Search for the cell housing the specified text and yield its (x, y) center coordinate. 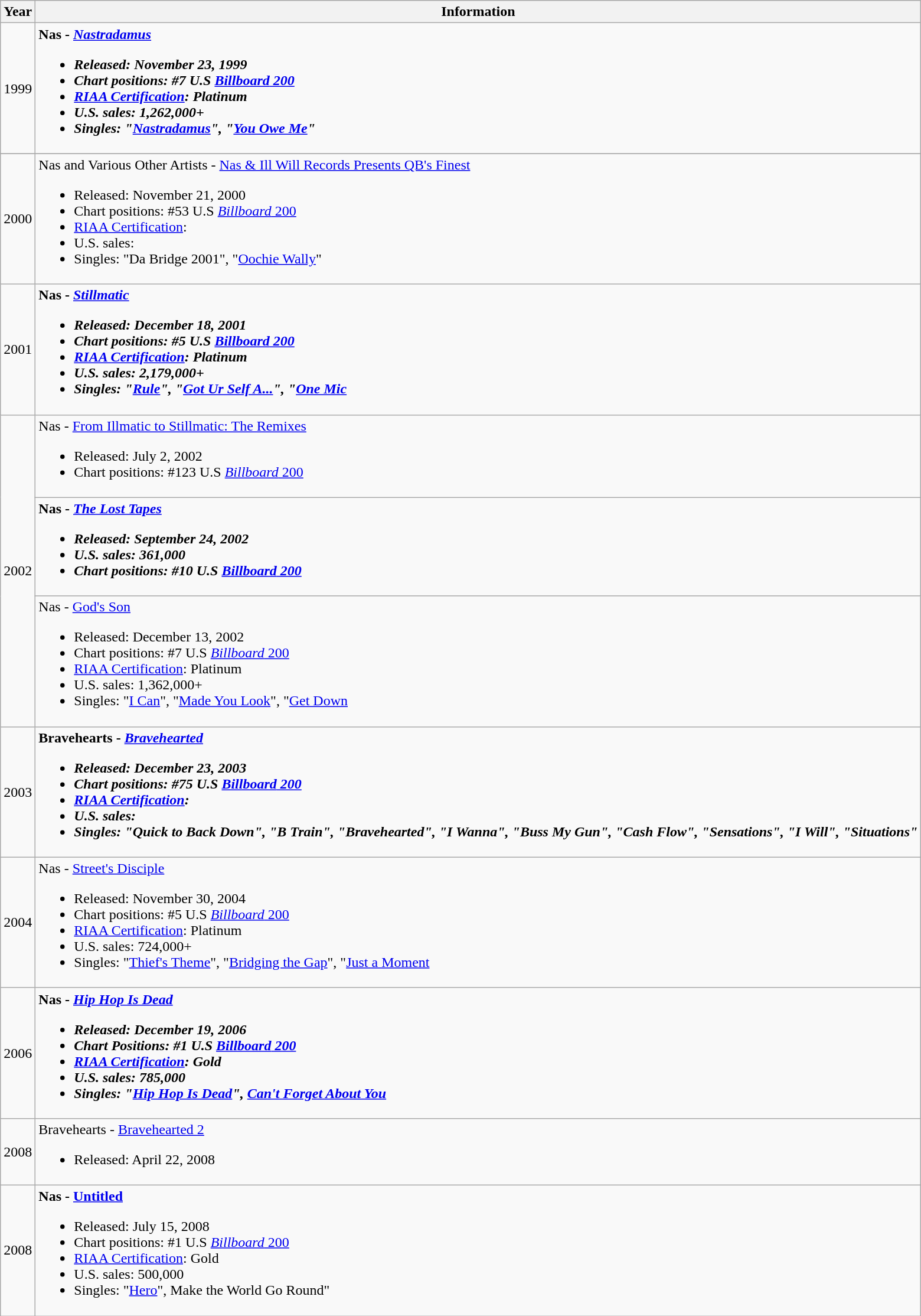
Nas - From Illmatic to Stillmatic: The RemixesReleased: July 2, 2002Chart positions: #123 U.S Billboard 200 (478, 456)
Information (478, 12)
2004 (18, 923)
Year (18, 12)
2001 (18, 350)
1999 (18, 89)
2003 (18, 791)
Nas - The Lost TapesReleased: September 24, 2002U.S. sales: 361,000Chart positions: #10 U.S Billboard 200 (478, 547)
2000 (18, 219)
2006 (18, 1053)
2002 (18, 571)
Bravehearts - Bravehearted 2Released: April 22, 2008 (478, 1152)
